Determine the (x, y) coordinate at the center of the cell enclosing the given text.  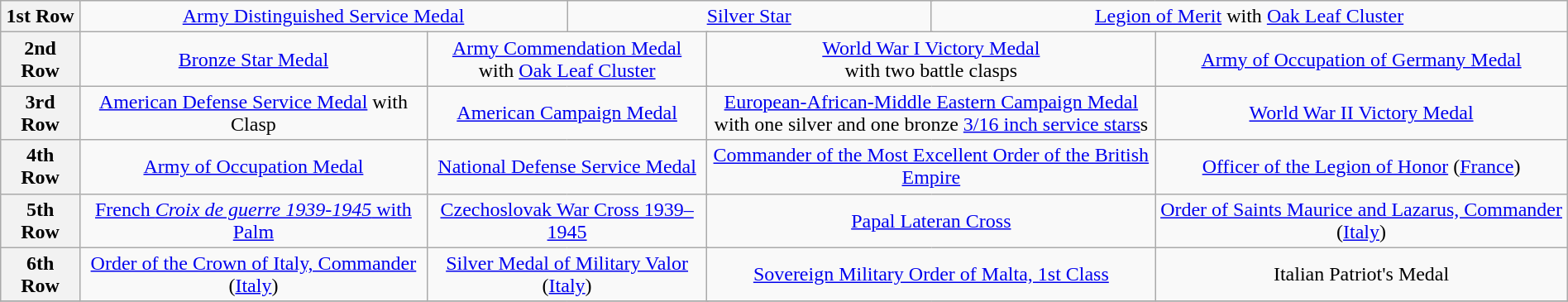
2nd Row (41, 60)
Army Distinguished Service Medal (323, 17)
Officer of the Legion of Honor (France) (1361, 167)
Czechoslovak War Cross 1939–1945 (566, 220)
Order of Saints Maurice and Lazarus, Commander (Italy) (1361, 220)
4th Row (41, 167)
European-African-Middle Eastern Campaign Medal with one silver and one bronze 3/16 inch service starss (931, 113)
Bronze Star Medal (253, 60)
French Croix de guerre 1939-1945 with Palm (253, 220)
Legion of Merit with Oak Leaf Cluster (1249, 17)
Papal Lateran Cross (931, 220)
American Campaign Medal (566, 113)
World War II Victory Medal (1361, 113)
3rd Row (41, 113)
5th Row (41, 220)
Commander of the Most Excellent Order of the British Empire (931, 167)
Silver Star (749, 17)
Army of Occupation of Germany Medal (1361, 60)
World War I Victory Medal with two battle clasps (931, 60)
Army of Occupation Medal (253, 167)
1st Row (41, 17)
Sovereign Military Order of Malta, 1st Class (931, 275)
Order of the Crown of Italy, Commander (Italy) (253, 275)
National Defense Service Medal (566, 167)
Silver Medal of Military Valor (Italy) (566, 275)
6th Row (41, 275)
American Defense Service Medal with Clasp (253, 113)
Italian Patriot's Medal (1361, 275)
Army Commendation Medal with Oak Leaf Cluster (566, 60)
